Determine the (X, Y) coordinate at the center of the cell enclosing the given text.  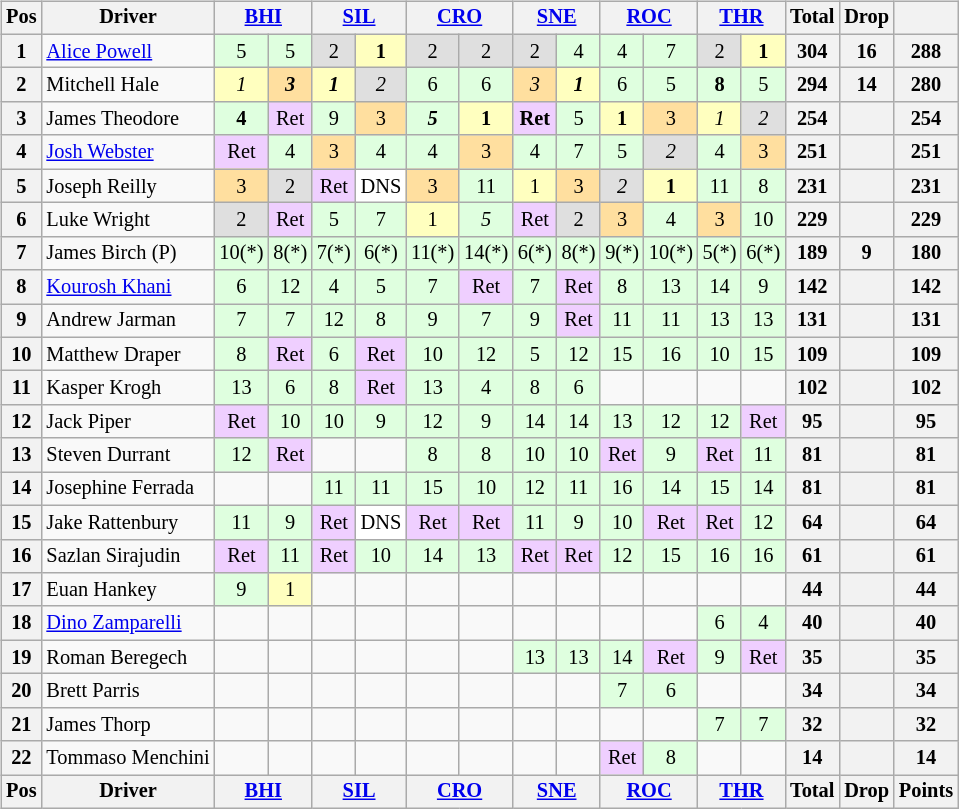
Tommaso Menchini (128, 758)
Luke Wright (128, 220)
James Theodore (128, 119)
Dino Zamparelli (128, 623)
Josephine Ferrada (128, 489)
Sazlan Sirajudin (128, 556)
Joseph Reilly (128, 186)
14(*) (486, 253)
20 (21, 691)
5(*) (720, 253)
189 (812, 253)
11(*) (432, 253)
304 (812, 51)
James Birch (P) (128, 253)
21 (21, 724)
18 (21, 623)
180 (926, 253)
Points (926, 792)
294 (812, 85)
Steven Durrant (128, 455)
Josh Webster (128, 152)
7(*) (334, 253)
22 (21, 758)
Roman Beregech (128, 657)
Alice Powell (128, 51)
James Thorp (128, 724)
Jake Rattenbury (128, 522)
Kourosh Khani (128, 287)
Andrew Jarman (128, 321)
Brett Parris (128, 691)
19 (21, 657)
Matthew Draper (128, 354)
Euan Hankey (128, 590)
Jack Piper (128, 422)
288 (926, 51)
9(*) (622, 253)
Mitchell Hale (128, 85)
17 (21, 590)
280 (926, 85)
Kasper Krogh (128, 388)
